Detect which cell encompasses the target text, then output its [x, y] center coordinate. 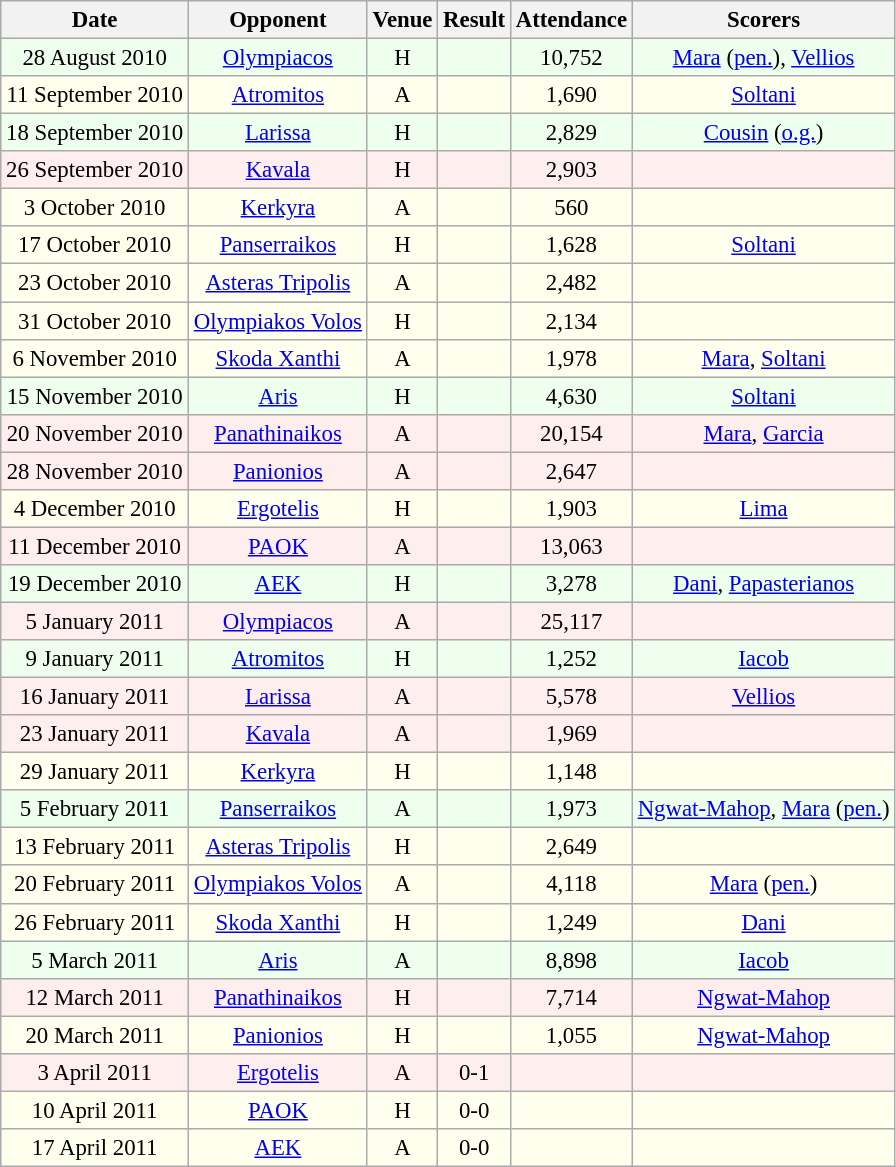
13 February 2011 [95, 847]
2,134 [571, 321]
Mara, Garcia [763, 433]
2,647 [571, 471]
1,978 [571, 358]
Ngwat-Mahop, Mara (pen.) [763, 809]
2,829 [571, 133]
Venue [402, 20]
25,117 [571, 621]
16 January 2011 [95, 697]
1,973 [571, 809]
13,063 [571, 546]
1,252 [571, 659]
15 November 2010 [95, 396]
19 December 2010 [95, 584]
Vellios [763, 697]
1,055 [571, 1035]
Attendance [571, 20]
29 January 2011 [95, 772]
10 April 2011 [95, 1110]
26 September 2010 [95, 170]
20 March 2011 [95, 1035]
20 November 2010 [95, 433]
10,752 [571, 58]
11 December 2010 [95, 546]
2,903 [571, 170]
Mara (pen.), Vellios [763, 58]
20 February 2011 [95, 885]
6 November 2010 [95, 358]
28 November 2010 [95, 471]
3 October 2010 [95, 208]
31 October 2010 [95, 321]
2,482 [571, 283]
5,578 [571, 697]
3 April 2011 [95, 1073]
Mara (pen.) [763, 885]
Lima [763, 509]
5 February 2011 [95, 809]
26 February 2011 [95, 922]
0-1 [474, 1073]
2,649 [571, 847]
11 September 2010 [95, 95]
Dani [763, 922]
Opponent [278, 20]
12 March 2011 [95, 997]
Mara, Soltani [763, 358]
Date [95, 20]
4,118 [571, 885]
5 January 2011 [95, 621]
18 September 2010 [95, 133]
Result [474, 20]
23 October 2010 [95, 283]
1,969 [571, 734]
17 April 2011 [95, 1148]
1,903 [571, 509]
560 [571, 208]
3,278 [571, 584]
1,690 [571, 95]
Scorers [763, 20]
28 August 2010 [95, 58]
8,898 [571, 960]
Cousin (o.g.) [763, 133]
4 December 2010 [95, 509]
20,154 [571, 433]
7,714 [571, 997]
23 January 2011 [95, 734]
1,249 [571, 922]
1,148 [571, 772]
1,628 [571, 245]
5 March 2011 [95, 960]
4,630 [571, 396]
9 January 2011 [95, 659]
17 October 2010 [95, 245]
Dani, Papasterianos [763, 584]
